Locate the cell with the specified text and output its [X, Y] center coordinate. 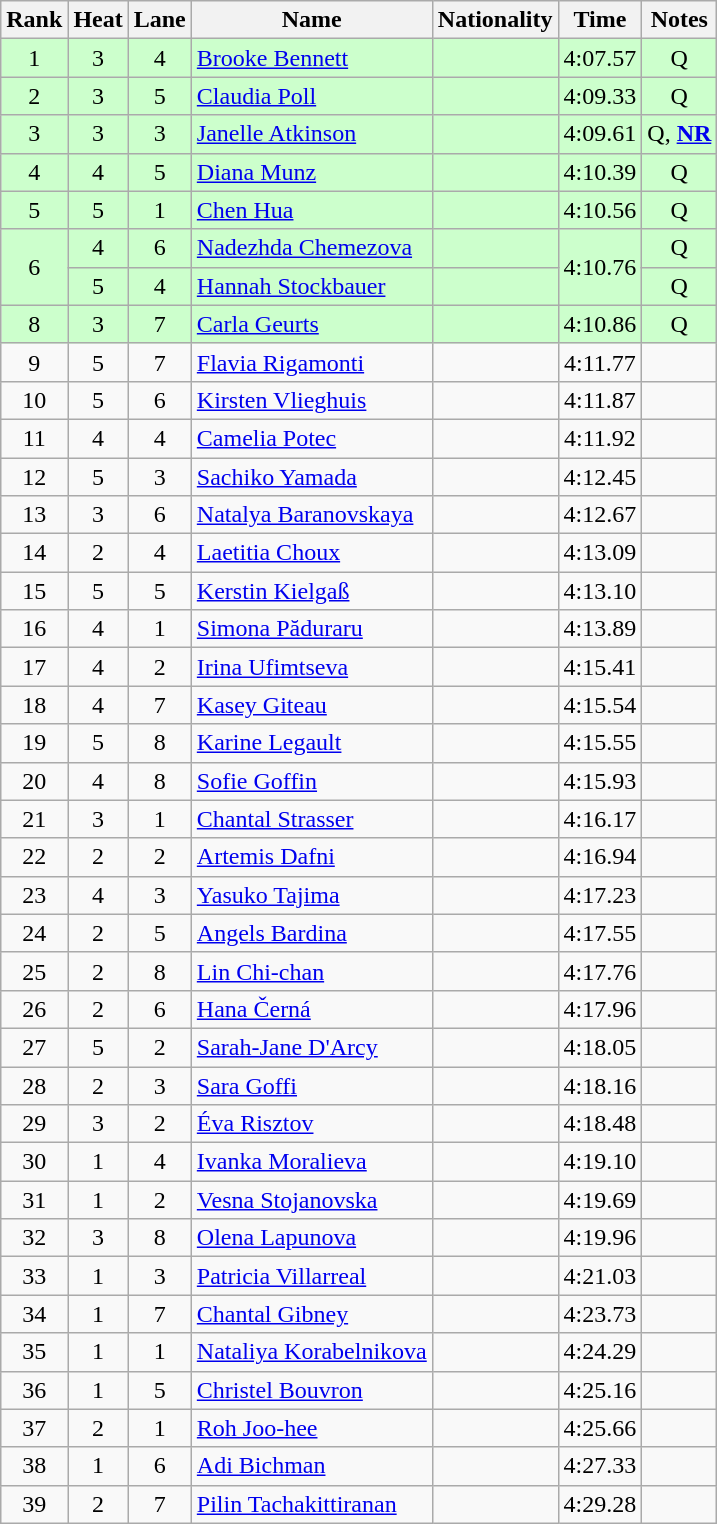
Time [600, 20]
Chantal Strasser [312, 819]
25 [34, 971]
Hana Černá [312, 1009]
Name [312, 20]
4:19.96 [600, 1238]
Camelia Potec [312, 438]
39 [34, 1504]
Yasuko Tajima [312, 895]
10 [34, 400]
4:11.92 [600, 438]
Diana Munz [312, 172]
Kirsten Vlieghuis [312, 400]
17 [34, 667]
Karine Legault [312, 743]
4:18.48 [600, 1124]
Angels Bardina [312, 933]
Simona Păduraru [312, 629]
20 [34, 781]
4:13.09 [600, 553]
4:18.16 [600, 1085]
14 [34, 553]
9 [34, 362]
4:19.10 [600, 1162]
4:19.69 [600, 1200]
Claudia Poll [312, 96]
Laetitia Choux [312, 553]
4:07.57 [600, 58]
Artemis Dafni [312, 857]
18 [34, 705]
4:25.66 [600, 1428]
4:12.67 [600, 515]
4:15.93 [600, 781]
4:10.76 [600, 267]
16 [34, 629]
Nadezhda Chemezova [312, 248]
Rank [34, 20]
26 [34, 1009]
4:27.33 [600, 1466]
4:25.16 [600, 1390]
Vesna Stojanovska [312, 1200]
Nataliya Korabelnikova [312, 1352]
4:21.03 [600, 1276]
4:15.55 [600, 743]
19 [34, 743]
Olena Lapunova [312, 1238]
4:17.23 [600, 895]
13 [34, 515]
Chen Hua [312, 210]
Nationality [495, 20]
4:10.86 [600, 324]
28 [34, 1085]
4:13.10 [600, 591]
4:16.17 [600, 819]
4:12.45 [600, 477]
4:16.94 [600, 857]
32 [34, 1238]
Roh Joo-hee [312, 1428]
Patricia Villarreal [312, 1276]
4:18.05 [600, 1047]
29 [34, 1124]
22 [34, 857]
4:24.29 [600, 1352]
4:13.89 [600, 629]
23 [34, 895]
4:17.55 [600, 933]
12 [34, 477]
Sachiko Yamada [312, 477]
4:09.33 [600, 96]
Chantal Gibney [312, 1314]
4:15.54 [600, 705]
4:23.73 [600, 1314]
37 [34, 1428]
4:29.28 [600, 1504]
4:10.56 [600, 210]
Lane [160, 20]
31 [34, 1200]
4:17.96 [600, 1009]
38 [34, 1466]
Kerstin Kielgaß [312, 591]
33 [34, 1276]
Flavia Rigamonti [312, 362]
Notes [680, 20]
Sarah-Jane D'Arcy [312, 1047]
Ivanka Moralieva [312, 1162]
Carla Geurts [312, 324]
Irina Ufimtseva [312, 667]
30 [34, 1162]
Janelle Atkinson [312, 134]
Hannah Stockbauer [312, 286]
4:09.61 [600, 134]
Heat [98, 20]
Adi Bichman [312, 1466]
21 [34, 819]
4:17.76 [600, 971]
4:15.41 [600, 667]
Lin Chi-chan [312, 971]
Brooke Bennett [312, 58]
15 [34, 591]
36 [34, 1390]
Natalya Baranovskaya [312, 515]
4:11.77 [600, 362]
Sofie Goffin [312, 781]
Éva Risztov [312, 1124]
24 [34, 933]
Kasey Giteau [312, 705]
4:10.39 [600, 172]
27 [34, 1047]
35 [34, 1352]
34 [34, 1314]
Christel Bouvron [312, 1390]
Sara Goffi [312, 1085]
4:11.87 [600, 400]
Q, NR [680, 134]
Pilin Tachakittiranan [312, 1504]
11 [34, 438]
